Return the (x, y) coordinate for the center point of the cell that contains the specified text.  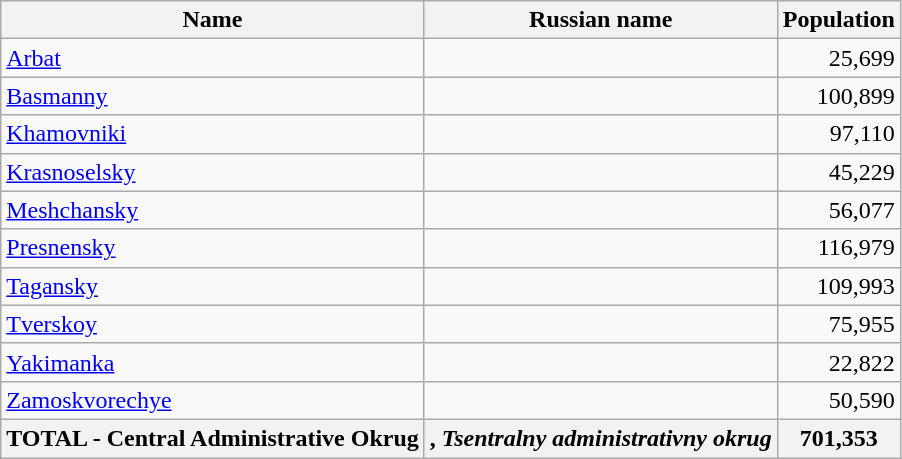
Population (838, 20)
TOTAL - Central Administrative Okrug (213, 438)
56,077 (838, 210)
Yakimanka (213, 362)
Khamovniki (213, 134)
Krasnoselsky (213, 172)
116,979 (838, 248)
Basmanny (213, 96)
Arbat (213, 58)
Russian name (600, 20)
22,822 (838, 362)
Tagansky (213, 286)
45,229 (838, 172)
97,110 (838, 134)
Name (213, 20)
Presnensky (213, 248)
, Tsentralny administrativny okrug (600, 438)
Meshchansky (213, 210)
75,955 (838, 324)
100,899 (838, 96)
50,590 (838, 400)
Zamoskvorechye (213, 400)
Tverskoy (213, 324)
701,353 (838, 438)
109,993 (838, 286)
25,699 (838, 58)
